Capture the cell that displays the provided text and extract its [X, Y] central coordinate. 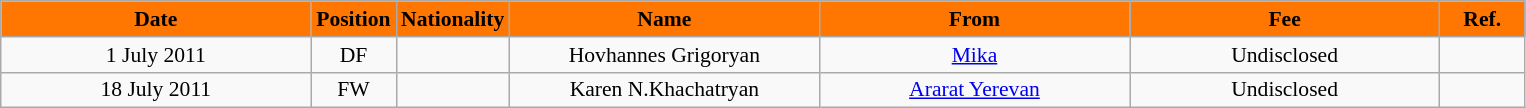
18 July 2011 [156, 90]
Nationality [452, 19]
Ref. [1482, 19]
Karen N.Khachatryan [664, 90]
Hovhannes Grigoryan [664, 55]
1 July 2011 [156, 55]
Date [156, 19]
Mika [974, 55]
Fee [1285, 19]
FW [354, 90]
From [974, 19]
Name [664, 19]
DF [354, 55]
Position [354, 19]
Ararat Yerevan [974, 90]
